Provide the (x, y) coordinate of the cell's center where the given text is located.  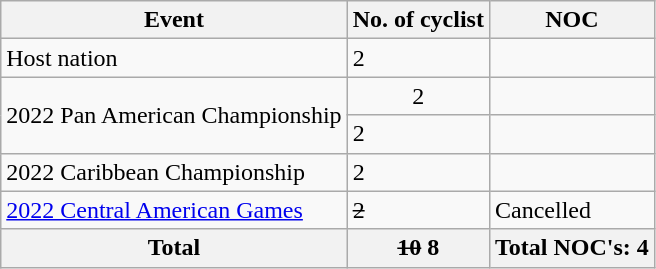
Cancelled (572, 210)
Total NOC's: 4 (572, 248)
2022 Pan American Championship (174, 115)
Host nation (174, 58)
10 8 (418, 248)
2022 Caribbean Championship (174, 172)
NOC (572, 20)
2022 Central American Games (174, 210)
Total (174, 248)
No. of cyclist (418, 20)
Event (174, 20)
